Extract the (x, y) coordinate from the center of the cell holding the provided text.  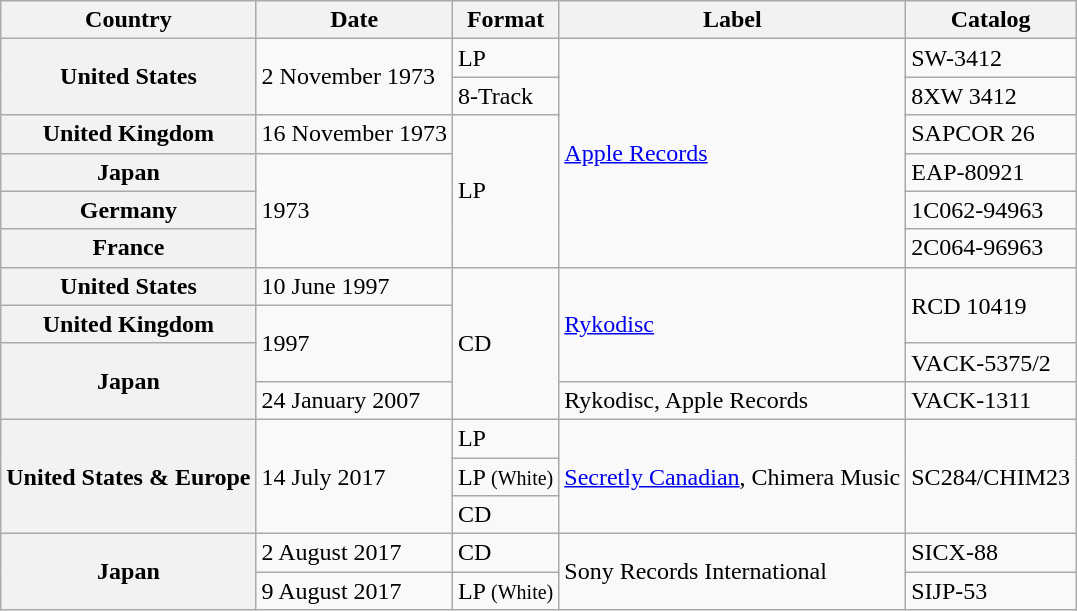
SC284/CHIM23 (991, 476)
2C064-96963 (991, 248)
VACK-1311 (991, 400)
SAPCOR 26 (991, 134)
1997 (354, 343)
Country (128, 20)
VACK-5375/2 (991, 362)
Catalog (991, 20)
EAP-80921 (991, 172)
10 June 1997 (354, 286)
1C062-94963 (991, 210)
Rykodisc (732, 324)
2 August 2017 (354, 553)
Sony Records International (732, 572)
8-Track (505, 96)
SICX-88 (991, 553)
France (128, 248)
SIJP-53 (991, 591)
Rykodisc, Apple Records (732, 400)
SW-3412 (991, 58)
Germany (128, 210)
16 November 1973 (354, 134)
24 January 2007 (354, 400)
United States & Europe (128, 476)
Apple Records (732, 153)
Date (354, 20)
Format (505, 20)
9 August 2017 (354, 591)
14 July 2017 (354, 476)
Label (732, 20)
1973 (354, 210)
RCD 10419 (991, 305)
Secretly Canadian, Chimera Music (732, 476)
2 November 1973 (354, 77)
8XW 3412 (991, 96)
